Locate the cell with the specified text and output its [x, y] center coordinate. 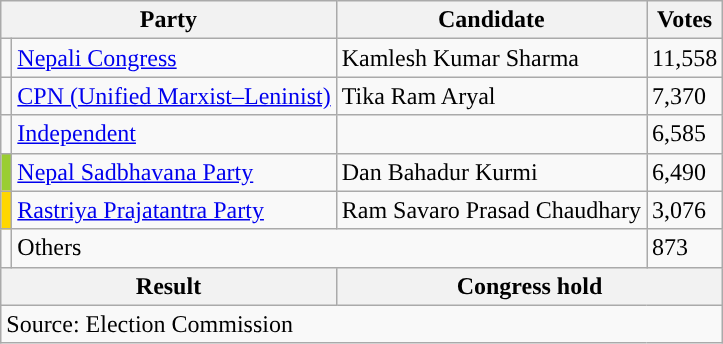
Nepali Congress [174, 58]
6,585 [685, 134]
Kamlesh Kumar Sharma [491, 58]
Others [330, 248]
11,558 [685, 58]
Independent [174, 134]
Votes [685, 20]
Result [168, 286]
Nepal Sadbhavana Party [174, 172]
7,370 [685, 96]
Candidate [491, 20]
Congress hold [530, 286]
Dan Bahadur Kurmi [491, 172]
Party [168, 20]
873 [685, 248]
CPN (Unified Marxist–Leninist) [174, 96]
Rastriya Prajatantra Party [174, 210]
6,490 [685, 172]
Tika Ram Aryal [491, 96]
Ram Savaro Prasad Chaudhary [491, 210]
Source: Election Commission [362, 324]
3,076 [685, 210]
